Determine the [x, y] coordinate at the center of the cell enclosing the given text.  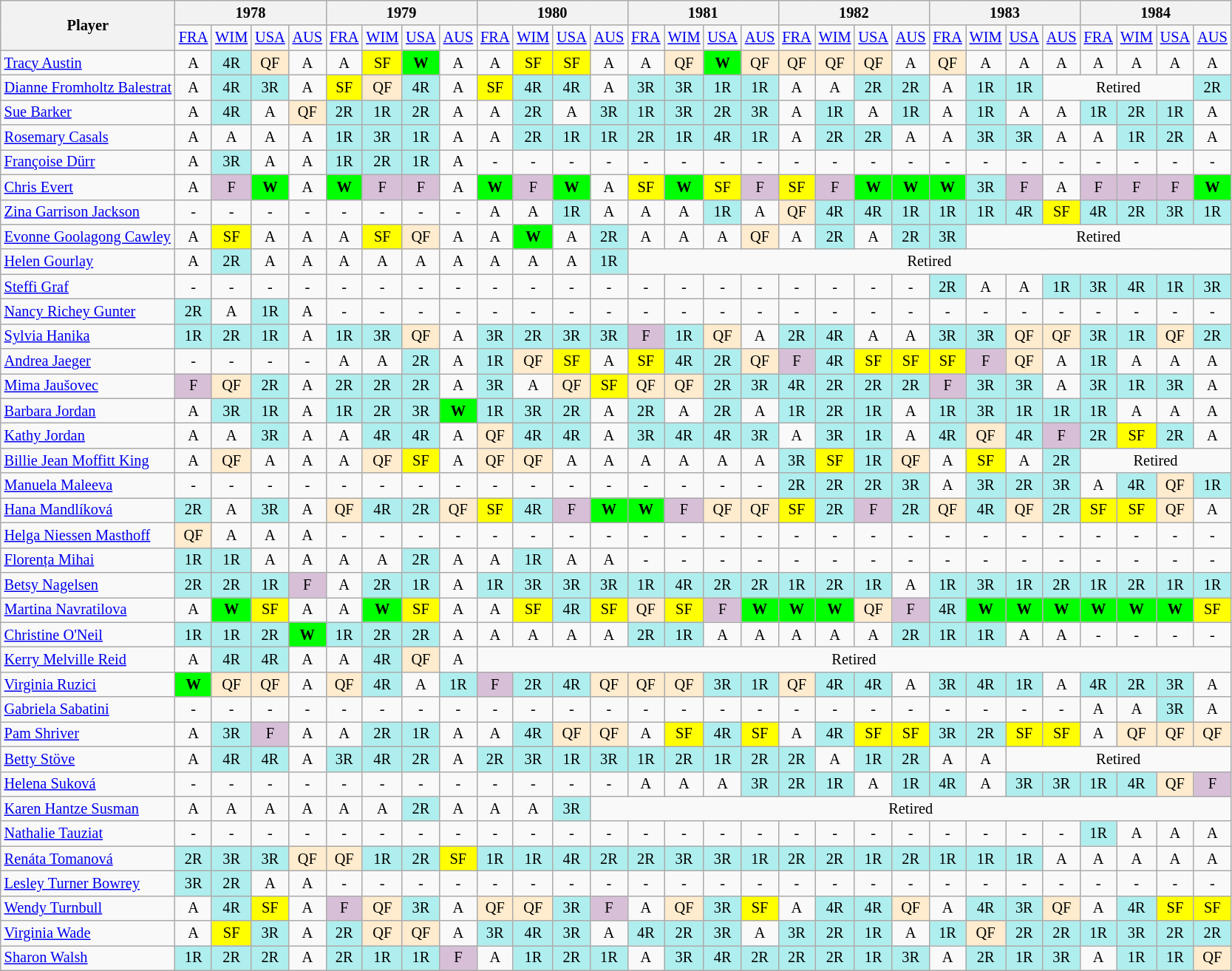
1980 [552, 13]
1979 [401, 13]
Nathalie Tauziat [88, 834]
Zina Garrison Jackson [88, 212]
Pam Shriver [88, 734]
Tracy Austin [88, 63]
1983 [1004, 13]
Rosemary Casals [88, 137]
Karen Hantze Susman [88, 808]
Steffi Graf [88, 287]
Mima Jaušovec [88, 386]
Martina Navratilova [88, 610]
Chris Evert [88, 187]
Florența Mihai [88, 560]
Helga Niessen Masthoff [88, 535]
Françoise Dürr [88, 162]
Andrea Jaeger [88, 361]
Helen Gourlay [88, 262]
Manuela Maleeva [88, 485]
Christine O'Neil [88, 635]
1978 [251, 13]
Barbara Jordan [88, 411]
Betsy Nagelsen [88, 585]
Lesley Turner Bowrey [88, 883]
Dianne Fromholtz Balestrat [88, 87]
Virginia Wade [88, 933]
Renáta Tomanová [88, 859]
1981 [703, 13]
Sue Barker [88, 112]
Helena Suková [88, 784]
Kerry Melville Reid [88, 659]
Player [88, 25]
Betty Stöve [88, 759]
1982 [854, 13]
1984 [1155, 13]
Sylvia Hanika [88, 336]
Gabriela Sabatini [88, 709]
Sharon Walsh [88, 958]
Evonne Goolagong Cawley [88, 236]
Nancy Richey Gunter [88, 311]
Billie Jean Moffitt King [88, 460]
Virginia Ruzici [88, 684]
Hana Mandlíková [88, 510]
Wendy Turnbull [88, 908]
Kathy Jordan [88, 435]
